From the cell containing the given text, extract its center point as [x, y] coordinate. 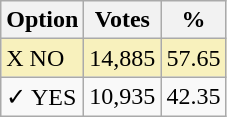
10,935 [122, 97]
% [194, 20]
57.65 [194, 58]
42.35 [194, 97]
Votes [122, 20]
✓ YES [42, 97]
X NO [42, 58]
Option [42, 20]
14,885 [122, 58]
